For the text-containing cell, return its midpoint in (X, Y) coordinate format. 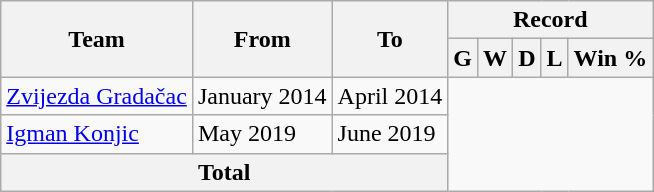
January 2014 (262, 96)
Zvijezda Gradačac (97, 96)
D (527, 58)
Igman Konjic (97, 134)
Total (224, 172)
G (463, 58)
From (262, 39)
To (390, 39)
Record (550, 20)
Win % (610, 58)
W (496, 58)
Team (97, 39)
June 2019 (390, 134)
April 2014 (390, 96)
May 2019 (262, 134)
L (554, 58)
